Scan for the cell matching the given text and deliver its (X, Y) coordinate at center. 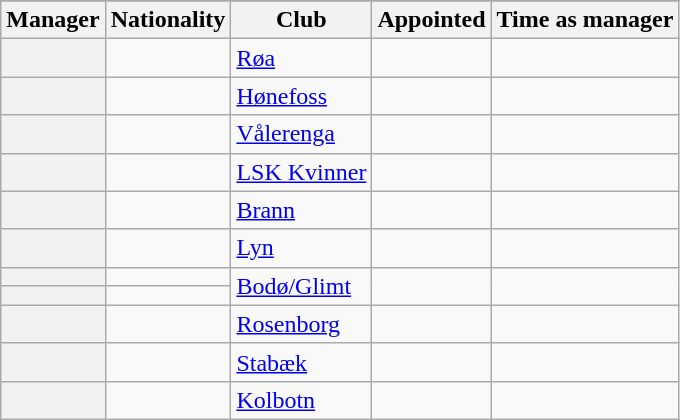
Kolbotn (302, 400)
Brann (302, 210)
Stabæk (302, 362)
Bodø/Glimt (302, 286)
Club (302, 20)
Hønefoss (302, 96)
Time as manager (585, 20)
Røa (302, 58)
Vålerenga (302, 134)
Nationality (168, 20)
Lyn (302, 248)
Rosenborg (302, 324)
Manager (53, 20)
Appointed (432, 20)
LSK Kvinner (302, 172)
